Return [X, Y] of the center of cell containing provided text 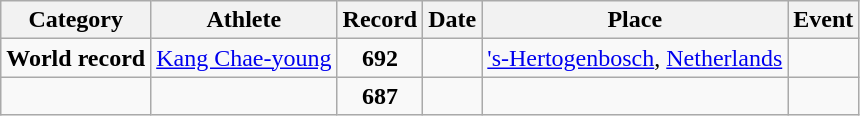
692 [380, 58]
Place [635, 20]
Date [452, 20]
687 [380, 96]
Event [824, 20]
Kang Chae-young [244, 58]
Athlete [244, 20]
Record [380, 20]
's-Hertogenbosch, Netherlands [635, 58]
World record [76, 58]
Category [76, 20]
